Pinpoint the cell where the given text exists, returning its (X, Y) midpoint coordinate. 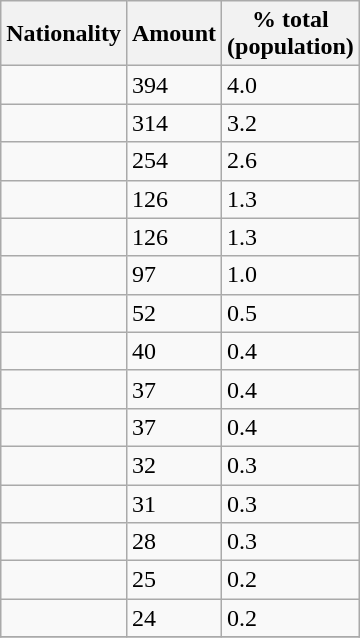
1.0 (291, 275)
3.2 (291, 123)
4.0 (291, 85)
52 (174, 313)
24 (174, 618)
32 (174, 465)
254 (174, 161)
% total(population) (291, 34)
97 (174, 275)
40 (174, 351)
25 (174, 580)
314 (174, 123)
394 (174, 85)
0.5 (291, 313)
Amount (174, 34)
28 (174, 542)
31 (174, 503)
Nationality (64, 34)
2.6 (291, 161)
